From the cell containing the given text, extract its center point as (X, Y) coordinate. 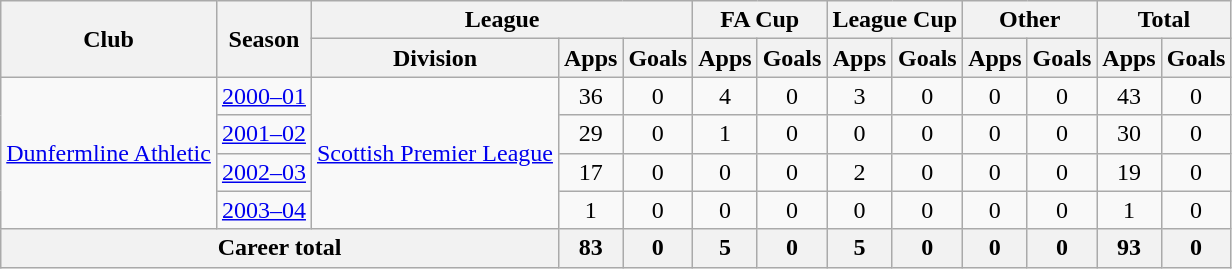
League (502, 20)
League Cup (895, 20)
3 (860, 96)
93 (1129, 248)
FA Cup (760, 20)
Total (1164, 20)
2000–01 (264, 96)
83 (590, 248)
4 (725, 96)
Other (1030, 20)
30 (1129, 134)
36 (590, 96)
17 (590, 172)
2001–02 (264, 134)
2 (860, 172)
2003–04 (264, 210)
29 (590, 134)
43 (1129, 96)
Dunfermline Athletic (109, 153)
Season (264, 39)
Division (434, 58)
19 (1129, 172)
Club (109, 39)
Career total (280, 248)
Scottish Premier League (434, 153)
2002–03 (264, 172)
